Detect which cell encompasses the target text, then output its (X, Y) center coordinate. 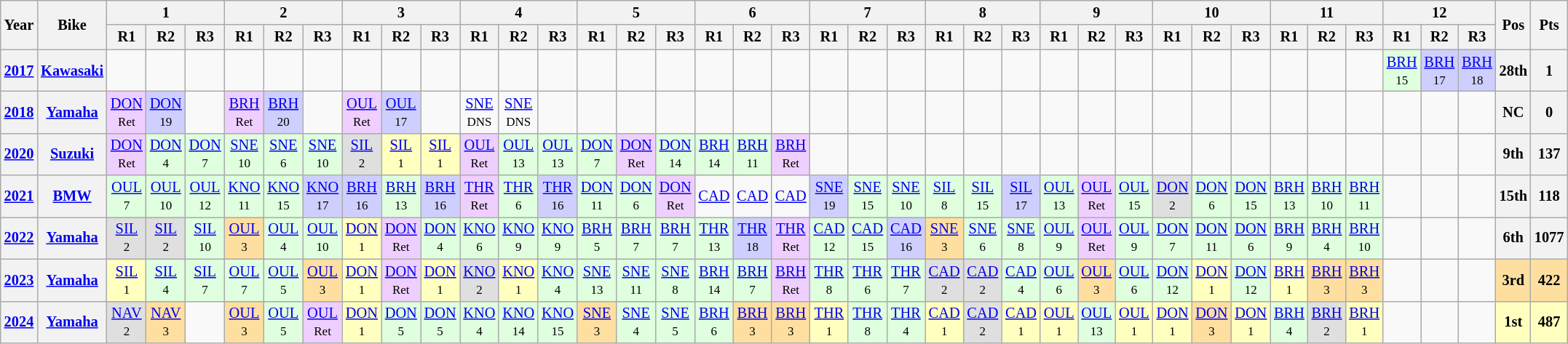
0 (1549, 112)
Bike (72, 25)
SIL4 (166, 280)
422 (1549, 280)
7 (868, 12)
3 (401, 12)
SNE5 (676, 322)
137 (1549, 154)
SNE13 (597, 280)
SNE19 (830, 196)
SNE15 (868, 196)
5 (636, 12)
SIL10 (205, 238)
Pos (1513, 25)
10 (1212, 12)
CAD12 (830, 238)
DON2 (1173, 196)
BMW (72, 196)
THR7 (906, 280)
SNE11 (636, 280)
Year (19, 25)
OUL4 (283, 238)
SIL7 (205, 280)
DON15 (1251, 196)
BRH20 (283, 112)
28th (1513, 71)
OUL15 (1134, 196)
2017 (19, 71)
NAV3 (166, 322)
BRH5 (597, 238)
BRH15 (1402, 71)
DON3 (1212, 322)
12 (1440, 12)
KNO11 (244, 196)
THR13 (715, 238)
THR1 (830, 322)
118 (1549, 196)
1077 (1549, 238)
BRH2 (1327, 322)
DON14 (676, 154)
1st (1513, 322)
9 (1096, 12)
4 (519, 12)
CAD15 (868, 238)
SIL8 (945, 196)
2022 (19, 238)
9th (1513, 154)
Pts (1549, 25)
OUL12 (205, 196)
BRH17 (1440, 71)
KNO14 (518, 322)
8 (983, 12)
3rd (1513, 280)
Kawasaki (72, 71)
BRH9 (1289, 238)
2018 (19, 112)
Suzuki (72, 154)
THR16 (558, 196)
2024 (19, 322)
6th (1513, 238)
KNO1 (518, 280)
SNE4 (636, 322)
BRH18 (1477, 71)
487 (1549, 322)
2 (283, 12)
2023 (19, 280)
2020 (19, 154)
OUL17 (401, 112)
KNO17 (322, 196)
KNO2 (480, 280)
THR4 (906, 322)
DON19 (166, 112)
CAD16 (906, 238)
11 (1326, 12)
SIL15 (983, 196)
2021 (19, 196)
BRH6 (715, 322)
6 (753, 12)
NAV2 (127, 322)
NC (1513, 112)
THR18 (753, 238)
15th (1513, 196)
KNO6 (480, 238)
SIL17 (1021, 196)
CAD4 (1021, 280)
